Determine the (x, y) coordinate at the center of the cell enclosing the given text.  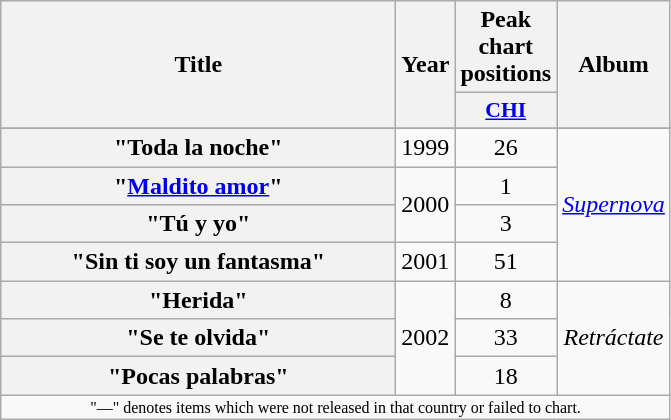
26 (506, 147)
"Toda la noche" (198, 147)
2000 (426, 204)
"Tú y yo" (198, 224)
Album (614, 65)
1 (506, 185)
Title (198, 65)
33 (506, 338)
1999 (426, 147)
"Pocas palabras" (198, 376)
2001 (426, 262)
Retráctate (614, 338)
51 (506, 262)
Peak chart positions (506, 47)
"Se te olvida" (198, 338)
2002 (426, 338)
"—" denotes items which were not released in that country or failed to chart. (336, 407)
3 (506, 224)
8 (506, 300)
Year (426, 65)
"Maldito amor" (198, 185)
Supernova (614, 204)
"Sin ti soy un fantasma" (198, 262)
CHI (506, 111)
"Herida" (198, 300)
18 (506, 376)
